Identify which cell holds the provided text, then report its [x, y] central coordinate. 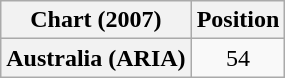
Chart (2007) [96, 20]
Australia (ARIA) [96, 58]
54 [238, 58]
Position [238, 20]
